Return the (X, Y) coordinate for the center point of the cell that contains the specified text.  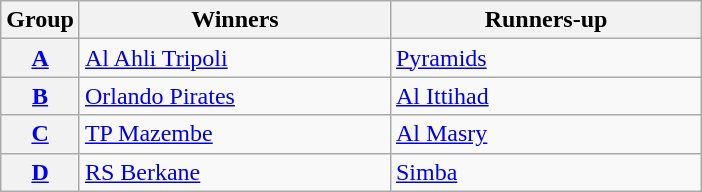
Pyramids (546, 58)
Group (40, 20)
TP Mazembe (234, 134)
Orlando Pirates (234, 96)
D (40, 172)
C (40, 134)
A (40, 58)
Al Ittihad (546, 96)
Runners-up (546, 20)
Al Masry (546, 134)
Simba (546, 172)
B (40, 96)
Winners (234, 20)
RS Berkane (234, 172)
Al Ahli Tripoli (234, 58)
